Detect which cell encompasses the target text, then output its [x, y] center coordinate. 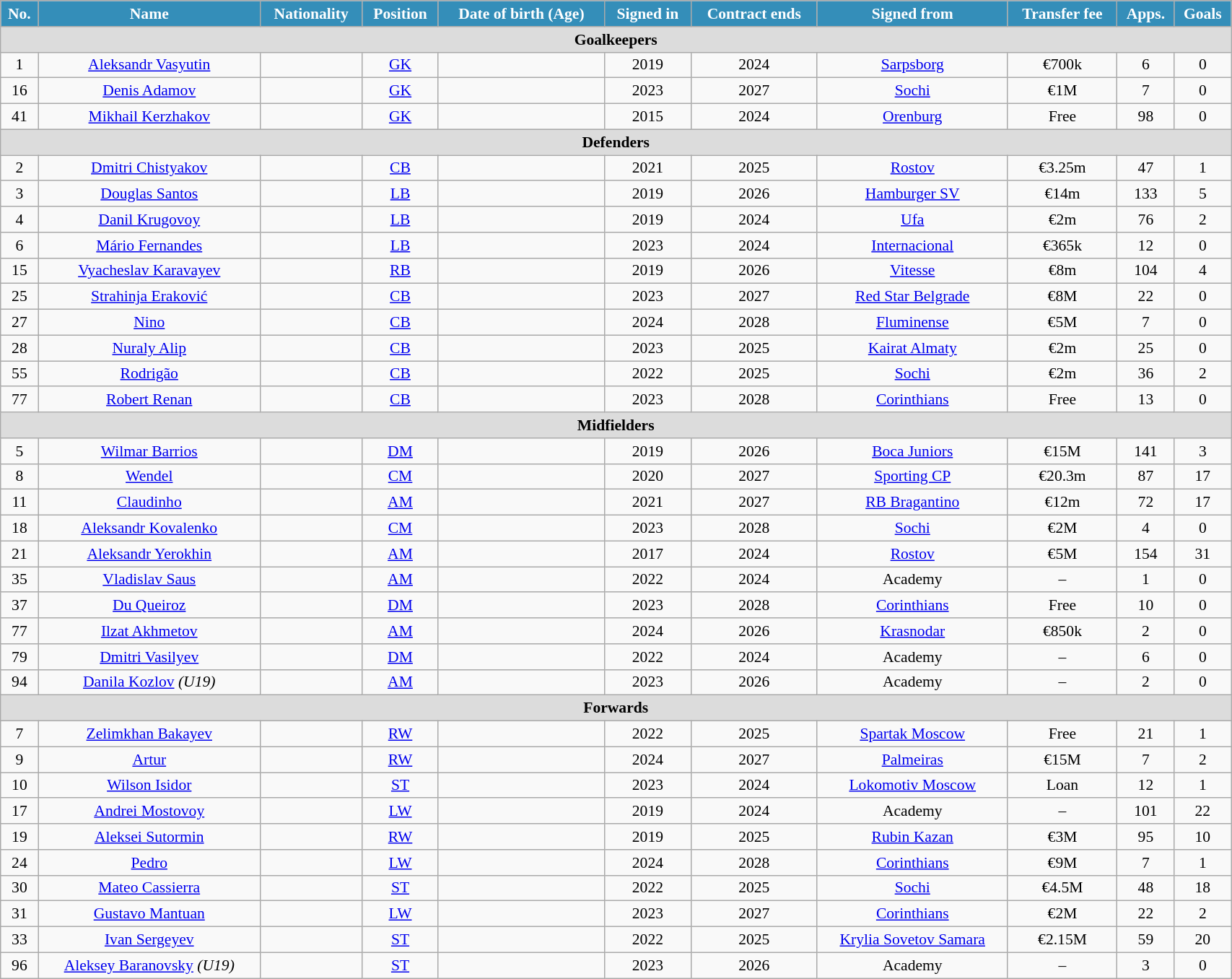
Signed from [912, 14]
104 [1146, 271]
94 [19, 682]
Loan [1062, 786]
37 [19, 606]
RB [400, 271]
€9M [1062, 863]
€4.5M [1062, 888]
Rodrigão [149, 374]
2020 [648, 477]
€12m [1062, 502]
Vladislav Saus [149, 580]
Palmeiras [912, 760]
33 [19, 940]
Signed in [648, 14]
133 [1146, 194]
2017 [648, 554]
Boca Juniors [912, 451]
47 [1146, 168]
Red Star Belgrade [912, 297]
35 [19, 580]
Mateo Cassierra [149, 888]
Aleksei Sutormin [149, 837]
Spartak Moscow [912, 734]
Andrei Mostovoy [149, 812]
€365k [1062, 245]
30 [19, 888]
No. [19, 14]
Lokomotiv Moscow [912, 786]
Dmitri Vasilyev [149, 657]
Wendel [149, 477]
Sporting CP [912, 477]
Goals [1202, 14]
Claudinho [149, 502]
Krasnodar [912, 631]
Position [400, 14]
13 [1146, 400]
16 [19, 91]
Goalkeepers [616, 40]
Mário Fernandes [149, 245]
36 [1146, 374]
Aleksandr Kovalenko [149, 528]
€2.15M [1062, 940]
Ilzat Akhmetov [149, 631]
Gustavo Mantuan [149, 914]
Nuraly Alip [149, 348]
RB Bragantino [912, 502]
8 [19, 477]
Robert Renan [149, 400]
95 [1146, 837]
Internacional [912, 245]
€14m [1062, 194]
Mikhail Kerzhakov [149, 117]
48 [1146, 888]
27 [19, 323]
79 [19, 657]
11 [19, 502]
Douglas Santos [149, 194]
154 [1146, 554]
101 [1146, 812]
76 [1146, 219]
Wilson Isidor [149, 786]
Vitesse [912, 271]
€8m [1062, 271]
41 [19, 117]
9 [19, 760]
Hamburger SV [912, 194]
Artur [149, 760]
€8M [1062, 297]
Midfielders [616, 425]
Orenburg [912, 117]
20 [1202, 940]
€700k [1062, 65]
Aleksandr Yerokhin [149, 554]
Strahinja Eraković [149, 297]
19 [19, 837]
Sarpsborg [912, 65]
98 [1146, 117]
Wilmar Barrios [149, 451]
Krylia Sovetov Samara [912, 940]
Danil Krugovoy [149, 219]
Nino [149, 323]
Denis Adamov [149, 91]
Dmitri Chistyakov [149, 168]
2015 [648, 117]
€850k [1062, 631]
Nationality [310, 14]
Fluminense [912, 323]
59 [1146, 940]
€20.3m [1062, 477]
Aleksey Baranovsky (U19) [149, 965]
Forwards [616, 708]
€3.25m [1062, 168]
Ivan Sergeyev [149, 940]
Danila Kozlov (U19) [149, 682]
15 [19, 271]
141 [1146, 451]
Rubin Kazan [912, 837]
Ufa [912, 219]
Aleksandr Vasyutin [149, 65]
55 [19, 374]
Contract ends [753, 14]
Date of birth (Age) [521, 14]
Zelimkhan Bakayev [149, 734]
Pedro [149, 863]
28 [19, 348]
€3M [1062, 837]
Vyacheslav Karavayev [149, 271]
Transfer fee [1062, 14]
24 [19, 863]
€1M [1062, 91]
72 [1146, 502]
Kairat Almaty [912, 348]
87 [1146, 477]
96 [19, 965]
Name [149, 14]
Apps. [1146, 14]
Du Queiroz [149, 606]
Defenders [616, 142]
